Return (x, y) of the center of cell containing provided text 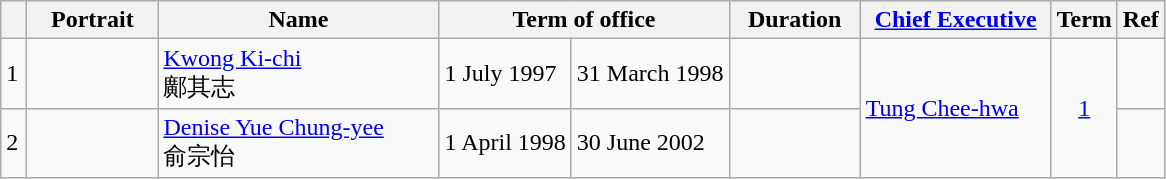
1 July 1997 (505, 74)
Tung Chee-hwa (956, 108)
31 March 1998 (650, 74)
30 June 2002 (650, 143)
2 (14, 143)
Kwong Ki-chi鄺其志 (298, 74)
Denise Yue Chung-yee俞宗怡 (298, 143)
Portrait (92, 20)
Duration (794, 20)
Chief Executive (956, 20)
1 April 1998 (505, 143)
Name (298, 20)
Term (1084, 20)
Ref (1140, 20)
Term of office (584, 20)
